From the cell containing the given text, extract its center point as [x, y] coordinate. 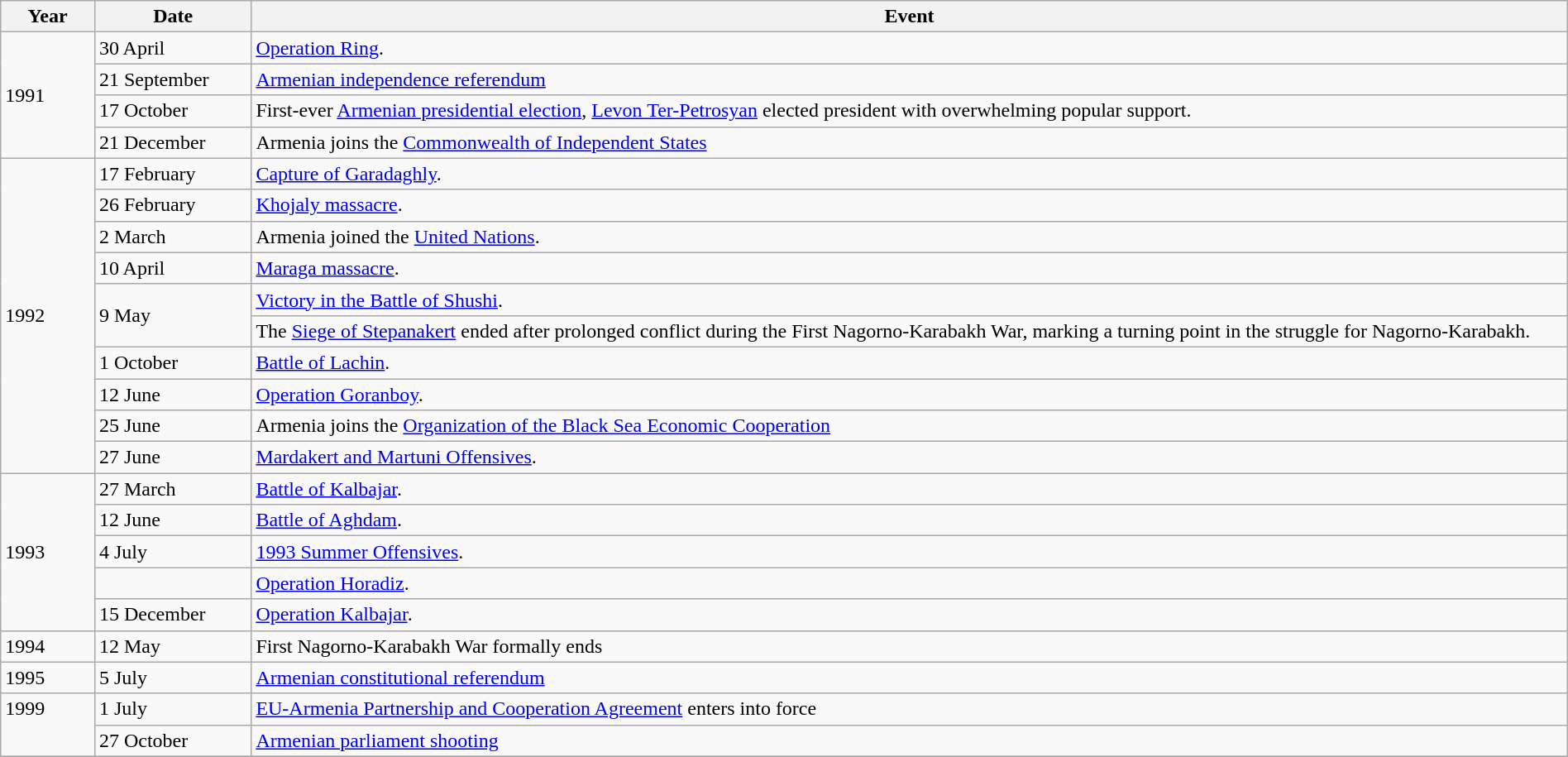
27 March [172, 489]
Mardakert and Martuni Offensives. [910, 458]
Armenian parliament shooting [910, 740]
30 April [172, 48]
Operation Ring. [910, 48]
27 June [172, 458]
Battle of Aghdam. [910, 520]
12 May [172, 646]
Armenian independence referendum [910, 79]
9 May [172, 315]
Operation Horadiz. [910, 583]
Armenia joins the Organization of the Black Sea Economic Cooperation [910, 426]
21 September [172, 79]
1995 [48, 678]
1993 [48, 552]
Date [172, 17]
Capture of Garadaghly. [910, 174]
Operation Goranboy. [910, 395]
1991 [48, 95]
Armenia joins the Commonwealth of Independent States [910, 142]
Event [910, 17]
15 December [172, 615]
25 June [172, 426]
Maraga massacre. [910, 268]
1992 [48, 316]
Armenian constitutional referendum [910, 678]
Operation Kalbajar. [910, 615]
1 July [172, 709]
10 April [172, 268]
First-ever Armenian presidential election, Levon Ter-Petrosyan elected president with overwhelming popular support. [910, 111]
1 October [172, 362]
26 February [172, 205]
Victory in the Battle of Shushi. [910, 299]
5 July [172, 678]
1999 [48, 725]
2 March [172, 237]
Battle of Lachin. [910, 362]
Khojaly massacre. [910, 205]
Year [48, 17]
Armenia joined the United Nations. [910, 237]
EU-Armenia Partnership and Cooperation Agreement enters into force [910, 709]
17 February [172, 174]
27 October [172, 740]
17 October [172, 111]
4 July [172, 552]
1994 [48, 646]
Battle of Kalbajar. [910, 489]
21 December [172, 142]
First Nagorno-Karabakh War formally ends [910, 646]
1993 Summer Offensives. [910, 552]
